Determine the (X, Y) coordinate at the center of the cell enclosing the given text.  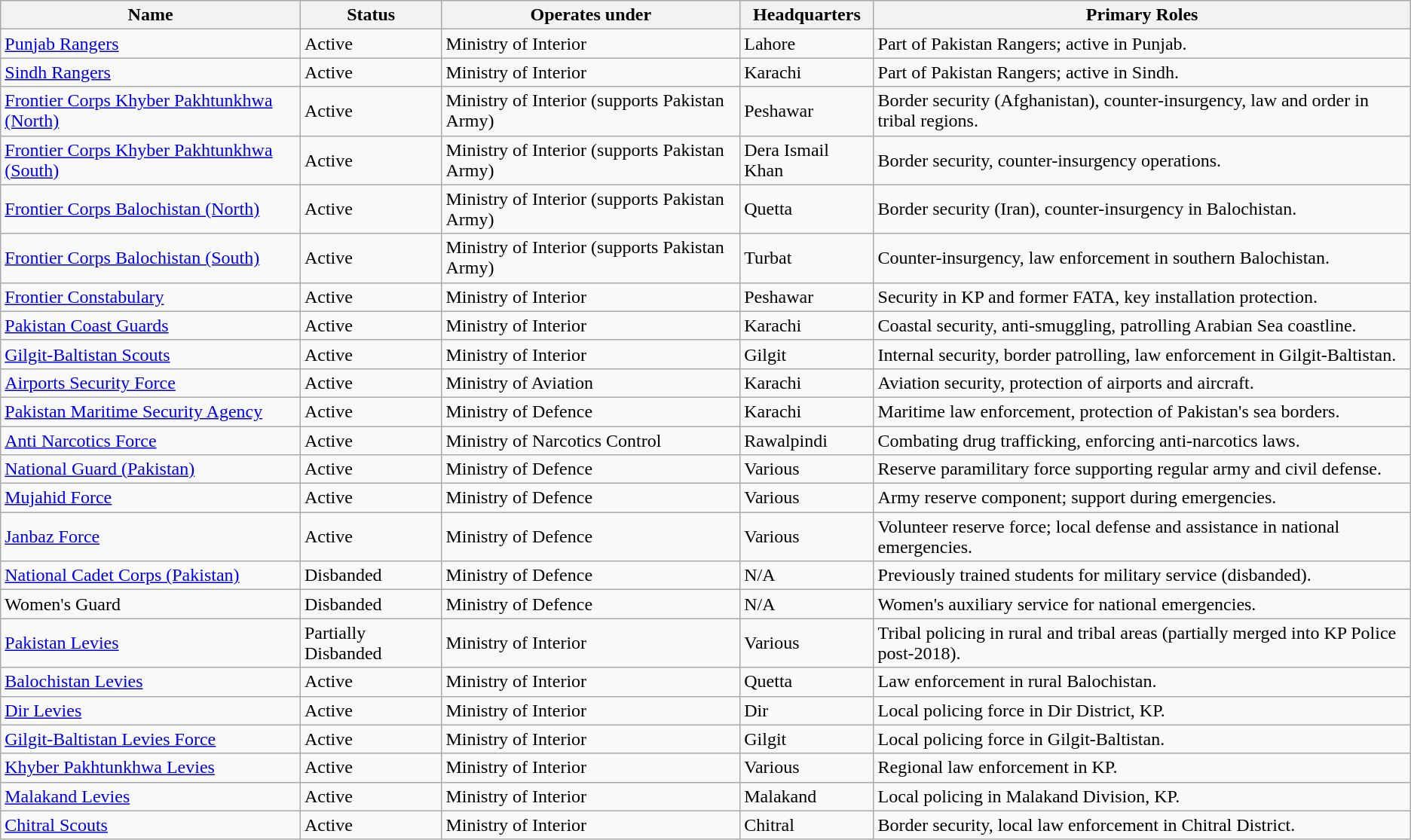
Dera Ismail Khan (807, 160)
Law enforcement in rural Balochistan. (1142, 682)
Local policing force in Gilgit-Baltistan. (1142, 739)
Frontier Constabulary (151, 297)
Operates under (591, 15)
Gilgit-Baltistan Levies Force (151, 739)
Previously trained students for military service (disbanded). (1142, 576)
Aviation security, protection of airports and aircraft. (1142, 383)
Local policing force in Dir District, KP. (1142, 710)
Frontier Corps Balochistan (North) (151, 209)
Security in KP and former FATA, key installation protection. (1142, 297)
Primary Roles (1142, 15)
Balochistan Levies (151, 682)
Frontier Corps Balochistan (South) (151, 258)
Dir (807, 710)
Gilgit-Baltistan Scouts (151, 354)
Border security, counter-insurgency operations. (1142, 160)
Internal security, border patrolling, law enforcement in Gilgit-Baltistan. (1142, 354)
Dir Levies (151, 710)
Turbat (807, 258)
Headquarters (807, 15)
Maritime law enforcement, protection of Pakistan's sea borders. (1142, 411)
Pakistan Levies (151, 643)
Women's Guard (151, 604)
Border security (Iran), counter-insurgency in Balochistan. (1142, 209)
Army reserve component; support during emergencies. (1142, 498)
Chitral Scouts (151, 825)
Pakistan Coast Guards (151, 325)
Lahore (807, 44)
Airports Security Force (151, 383)
Partially Disbanded (371, 643)
Malakand Levies (151, 796)
Chitral (807, 825)
Part of Pakistan Rangers; active in Sindh. (1142, 72)
National Guard (Pakistan) (151, 469)
Anti Narcotics Force (151, 441)
Border security (Afghanistan), counter-insurgency, law and order in tribal regions. (1142, 111)
Sindh Rangers (151, 72)
Frontier Corps Khyber Pakhtunkhwa (North) (151, 111)
Status (371, 15)
Women's auxiliary service for national emergencies. (1142, 604)
Coastal security, anti-smuggling, patrolling Arabian Sea coastline. (1142, 325)
Ministry of Narcotics Control (591, 441)
Punjab Rangers (151, 44)
Ministry of Aviation (591, 383)
Part of Pakistan Rangers; active in Punjab. (1142, 44)
Local policing in Malakand Division, KP. (1142, 796)
Counter-insurgency, law enforcement in southern Balochistan. (1142, 258)
Name (151, 15)
Mujahid Force (151, 498)
Regional law enforcement in KP. (1142, 768)
Rawalpindi (807, 441)
Combating drug trafficking, enforcing anti-narcotics laws. (1142, 441)
Frontier Corps Khyber Pakhtunkhwa (South) (151, 160)
National Cadet Corps (Pakistan) (151, 576)
Khyber Pakhtunkhwa Levies (151, 768)
Volunteer reserve force; local defense and assistance in national emergencies. (1142, 536)
Malakand (807, 796)
Tribal policing in rural and tribal areas (partially merged into KP Police post-2018). (1142, 643)
Pakistan Maritime Security Agency (151, 411)
Border security, local law enforcement in Chitral District. (1142, 825)
Janbaz Force (151, 536)
Reserve paramilitary force supporting regular army and civil defense. (1142, 469)
